Return [x, y] of the center of cell containing provided text 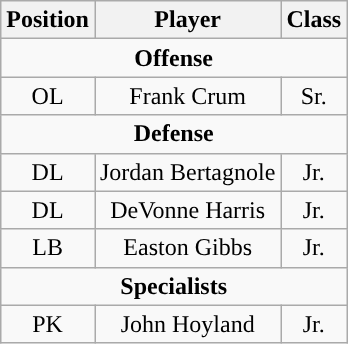
Player [187, 20]
DeVonne Harris [187, 210]
Sr. [314, 96]
Frank Crum [187, 96]
Class [314, 20]
Offense [174, 58]
Defense [174, 134]
Easton Gibbs [187, 248]
Jordan Bertagnole [187, 172]
LB [48, 248]
Specialists [174, 286]
PK [48, 324]
John Hoyland [187, 324]
OL [48, 96]
Position [48, 20]
